Output the [x, y] coordinate of the center of the cell containing the given text.  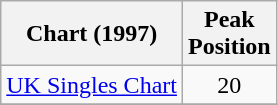
UK Singles Chart [92, 85]
Chart (1997) [92, 34]
20 [229, 85]
PeakPosition [229, 34]
